For the text-containing cell, return its midpoint in [X, Y] coordinate format. 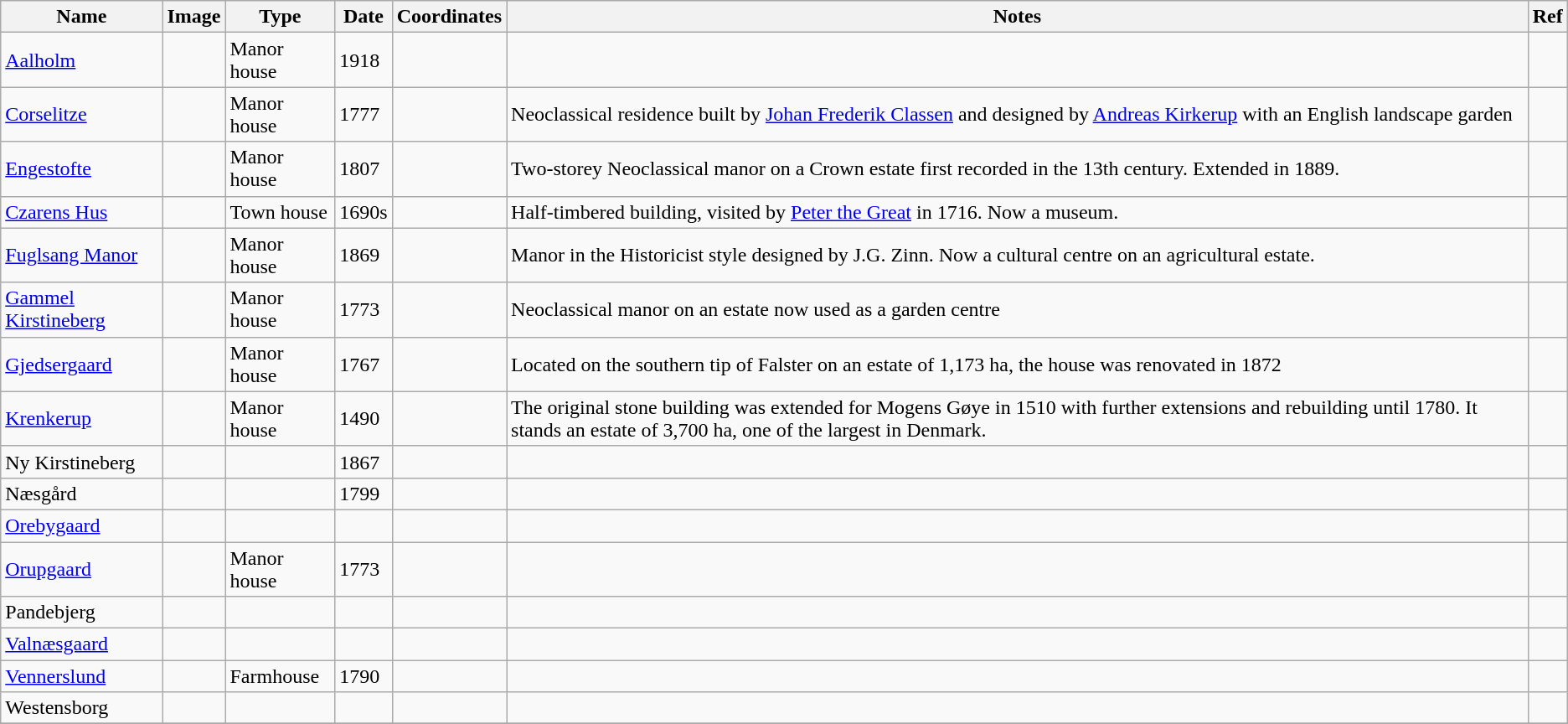
1807 [364, 169]
Two-storey Neoclassical manor on a Crown estate first recorded in the 13th century. Extended in 1889. [1018, 169]
Notes [1018, 17]
Orupgaard [82, 568]
Gjedsergaard [82, 364]
Valnæsgaard [82, 644]
1767 [364, 364]
Located on the southern tip of Falster on an estate of 1,173 ha, the house was renovated in 1872 [1018, 364]
Coordinates [449, 17]
1490 [364, 419]
Aalholm [82, 60]
1799 [364, 494]
1777 [364, 114]
Krenkerup [82, 419]
Næsgård [82, 494]
1869 [364, 255]
Neoclassical manor on an estate now used as a garden centre [1018, 310]
Name [82, 17]
Pandebjerg [82, 613]
Farmhouse [280, 676]
Engestofte [82, 169]
Vennerslund [82, 676]
Czarens Hus [82, 212]
Ref [1548, 17]
Corselitze [82, 114]
Fuglsang Manor [82, 255]
Neoclassical residence built by Johan Frederik Classen and designed by Andreas Kirkerup with an English landscape garden [1018, 114]
Gammel Kirstineberg [82, 310]
Town house [280, 212]
1867 [364, 462]
Ny Kirstineberg [82, 462]
1690s [364, 212]
Type [280, 17]
Date [364, 17]
1790 [364, 676]
Manor in the Historicist style designed by J.G. Zinn. Now a cultural centre on an agricultural estate. [1018, 255]
Image [194, 17]
1918 [364, 60]
Orebygaard [82, 525]
Westensborg [82, 708]
Half-timbered building, visited by Peter the Great in 1716. Now a museum. [1018, 212]
